Detect which cell encompasses the target text, then output its (X, Y) center coordinate. 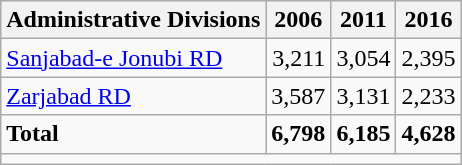
2011 (364, 20)
2,233 (428, 96)
3,054 (364, 58)
2016 (428, 20)
Sanjabad-e Jonubi RD (134, 58)
Zarjabad RD (134, 96)
3,131 (364, 96)
Total (134, 134)
6,798 (298, 134)
2006 (298, 20)
2,395 (428, 58)
3,211 (298, 58)
3,587 (298, 96)
Administrative Divisions (134, 20)
4,628 (428, 134)
6,185 (364, 134)
